Capture the cell that displays the provided text and extract its [X, Y] central coordinate. 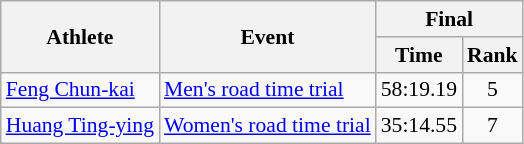
Event [268, 36]
Feng Chun-kai [80, 90]
58:19.19 [419, 90]
Athlete [80, 36]
Time [419, 55]
Rank [492, 55]
Women's road time trial [268, 126]
Men's road time trial [268, 90]
Final [450, 19]
7 [492, 126]
Huang Ting-ying [80, 126]
35:14.55 [419, 126]
5 [492, 90]
